Locate the cell with the specified text and output its (X, Y) center coordinate. 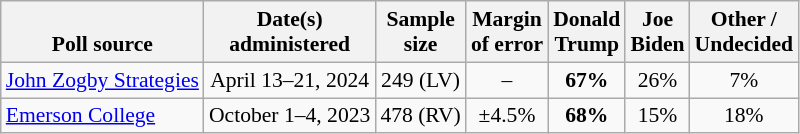
Samplesize (420, 32)
67% (586, 80)
Poll source (102, 32)
249 (LV) (420, 80)
Other /Undecided (744, 32)
April 13–21, 2024 (290, 80)
Emerson College (102, 116)
7% (744, 80)
26% (657, 80)
68% (586, 116)
Date(s)administered (290, 32)
15% (657, 116)
18% (744, 116)
Marginof error (507, 32)
±4.5% (507, 116)
478 (RV) (420, 116)
October 1–4, 2023 (290, 116)
DonaldTrump (586, 32)
John Zogby Strategies (102, 80)
JoeBiden (657, 32)
– (507, 80)
